Provide the [x, y] coordinate of the cell's center where the given text is located.  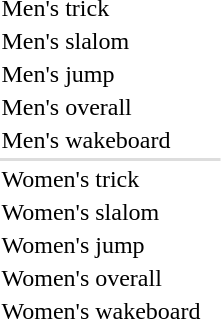
Men's overall [101, 107]
Men's slalom [101, 41]
Women's slalom [101, 212]
Women's jump [101, 245]
Men's jump [101, 74]
Men's wakeboard [101, 140]
Women's overall [101, 278]
Women's trick [101, 179]
